Capture the cell that displays the provided text and extract its [X, Y] central coordinate. 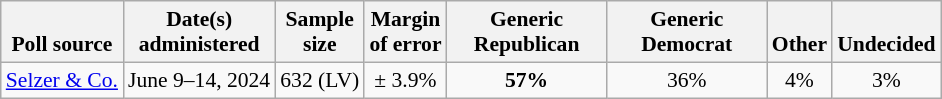
Date(s)administered [199, 32]
632 (LV) [320, 80]
June 9–14, 2024 [199, 80]
Undecided [886, 32]
4% [800, 80]
± 3.9% [405, 80]
GenericRepublican [527, 32]
3% [886, 80]
Other [800, 32]
Poll source [62, 32]
Marginof error [405, 32]
Selzer & Co. [62, 80]
57% [527, 80]
Samplesize [320, 32]
36% [687, 80]
GenericDemocrat [687, 32]
